Capture the cell that displays the provided text and extract its [x, y] central coordinate. 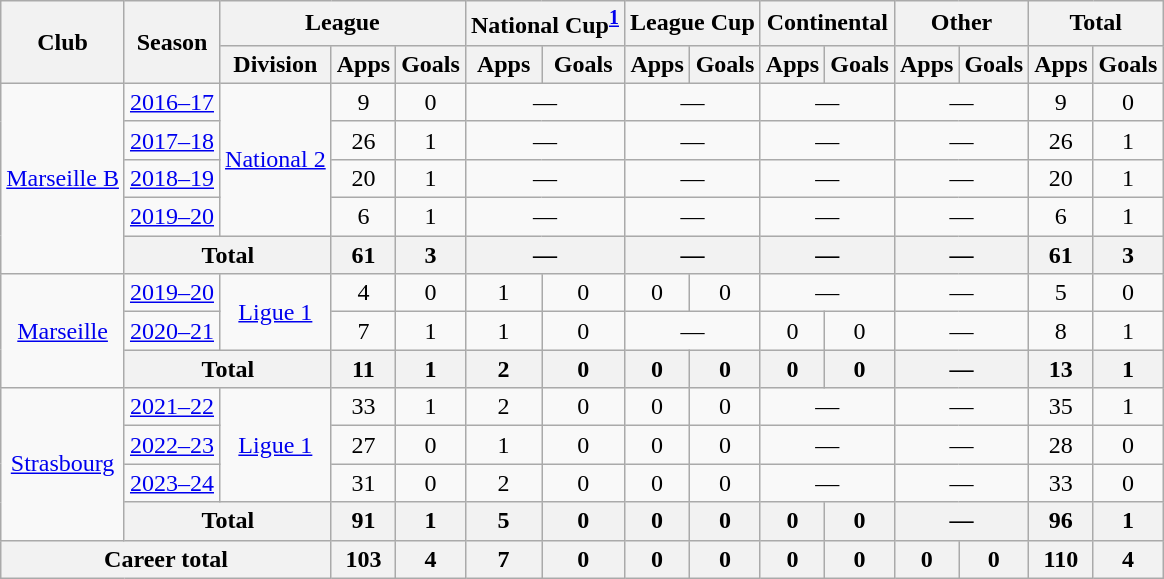
Club [63, 42]
103 [363, 559]
League Cup [693, 24]
8 [1061, 331]
2018–19 [172, 178]
Career total [166, 559]
2023–24 [172, 483]
National 2 [276, 159]
Marseille B [63, 178]
110 [1061, 559]
35 [1061, 407]
11 [363, 369]
Other [961, 24]
31 [363, 483]
2020–21 [172, 331]
Strasbourg [63, 464]
Marseille [63, 331]
2021–22 [172, 407]
2016–17 [172, 102]
91 [363, 521]
League [343, 24]
27 [363, 445]
28 [1061, 445]
Continental [827, 24]
National Cup1 [544, 24]
Season [172, 42]
13 [1061, 369]
Division [276, 64]
96 [1061, 521]
2022–23 [172, 445]
2017–18 [172, 140]
